Determine the (X, Y) coordinate at the center of the cell enclosing the given text.  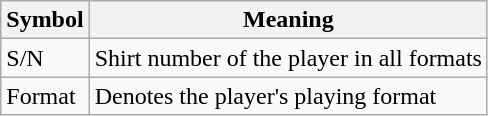
S/N (45, 58)
Denotes the player's playing format (288, 96)
Symbol (45, 20)
Meaning (288, 20)
Format (45, 96)
Shirt number of the player in all formats (288, 58)
